Scan for the cell matching the given text and deliver its [X, Y] coordinate at center. 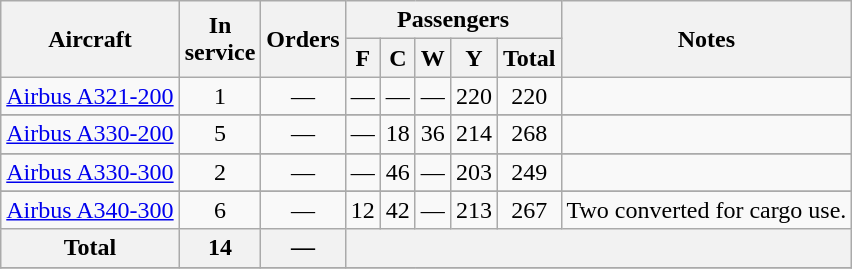
5 [220, 134]
Orders [303, 39]
W [432, 58]
6 [220, 210]
42 [398, 210]
Two converted for cargo use. [706, 210]
214 [474, 134]
Y [474, 58]
F [362, 58]
Airbus A321-200 [90, 96]
213 [474, 210]
Airbus A330-300 [90, 172]
Airbus A330-200 [90, 134]
12 [362, 210]
2 [220, 172]
C [398, 58]
36 [432, 134]
Airbus A340-300 [90, 210]
203 [474, 172]
Notes [706, 39]
18 [398, 134]
Aircraft [90, 39]
267 [529, 210]
Passengers [453, 20]
1 [220, 96]
46 [398, 172]
In service [220, 39]
14 [220, 248]
249 [529, 172]
268 [529, 134]
